Extract the [X, Y] coordinate from the center of the cell holding the provided text.  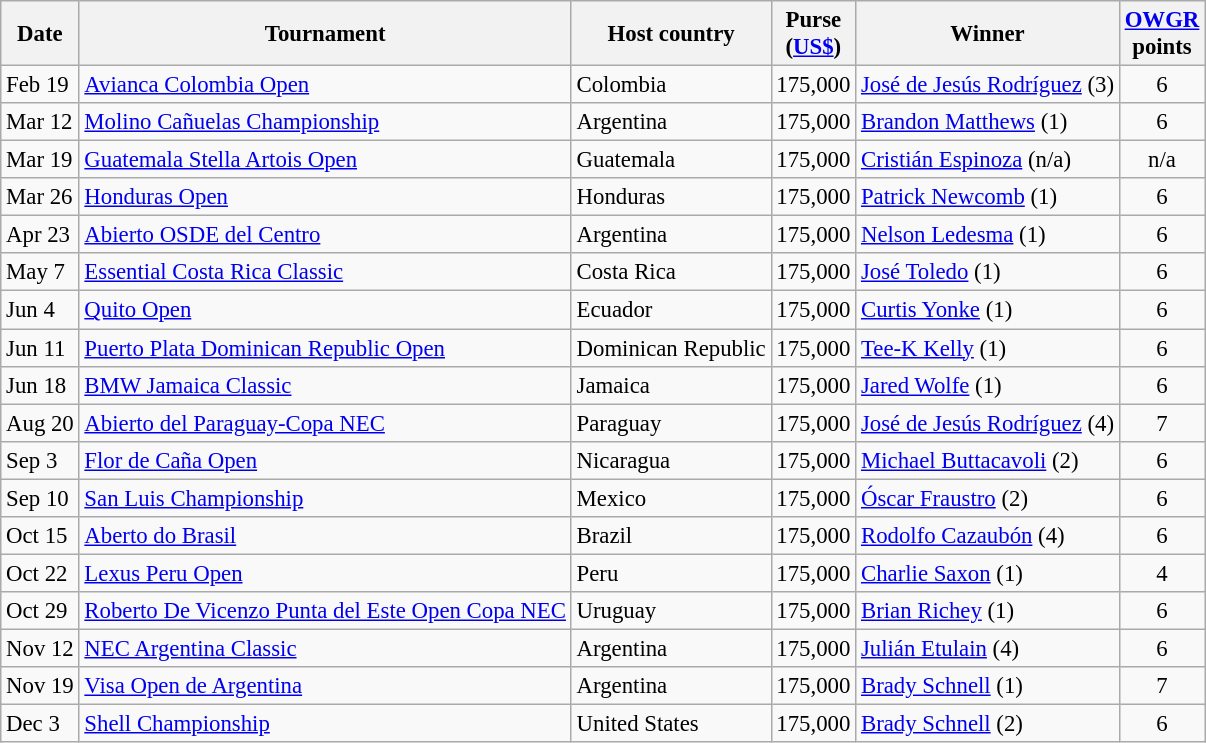
José Toledo (1) [988, 273]
San Luis Championship [325, 498]
Shell Championship [325, 724]
Brazil [671, 536]
Abierto OSDE del Centro [325, 235]
Aberto do Brasil [325, 536]
Dec 3 [40, 724]
Honduras Open [325, 197]
Paraguay [671, 423]
Nov 12 [40, 648]
Date [40, 34]
Oct 15 [40, 536]
Aug 20 [40, 423]
Rodolfo Cazaubón (4) [988, 536]
Jun 4 [40, 310]
Uruguay [671, 611]
Jun 18 [40, 385]
Guatemala [671, 160]
Essential Costa Rica Classic [325, 273]
BMW Jamaica Classic [325, 385]
Oct 22 [40, 573]
4 [1162, 573]
Dominican Republic [671, 348]
Avianca Colombia Open [325, 85]
OWGRpoints [1162, 34]
Brady Schnell (2) [988, 724]
Jared Wolfe (1) [988, 385]
Tee-K Kelly (1) [988, 348]
n/a [1162, 160]
Abierto del Paraguay-Copa NEC [325, 423]
Flor de Caña Open [325, 460]
Nov 19 [40, 686]
Patrick Newcomb (1) [988, 197]
Mexico [671, 498]
Purse(US$) [814, 34]
José de Jesús Rodríguez (4) [988, 423]
Curtis Yonke (1) [988, 310]
Mar 19 [40, 160]
Mar 26 [40, 197]
Lexus Peru Open [325, 573]
Nicaragua [671, 460]
Brian Richey (1) [988, 611]
Michael Buttacavoli (2) [988, 460]
Quito Open [325, 310]
Óscar Fraustro (2) [988, 498]
United States [671, 724]
Charlie Saxon (1) [988, 573]
NEC Argentina Classic [325, 648]
Peru [671, 573]
Molino Cañuelas Championship [325, 122]
Colombia [671, 85]
Oct 29 [40, 611]
Roberto De Vicenzo Punta del Este Open Copa NEC [325, 611]
Sep 10 [40, 498]
Tournament [325, 34]
Jamaica [671, 385]
Honduras [671, 197]
Julián Etulain (4) [988, 648]
Host country [671, 34]
Nelson Ledesma (1) [988, 235]
Brandon Matthews (1) [988, 122]
Apr 23 [40, 235]
José de Jesús Rodríguez (3) [988, 85]
Puerto Plata Dominican Republic Open [325, 348]
Feb 19 [40, 85]
Jun 11 [40, 348]
Sep 3 [40, 460]
Cristián Espinoza (n/a) [988, 160]
Costa Rica [671, 273]
May 7 [40, 273]
Guatemala Stella Artois Open [325, 160]
Brady Schnell (1) [988, 686]
Visa Open de Argentina [325, 686]
Ecuador [671, 310]
Winner [988, 34]
Mar 12 [40, 122]
